For the text-containing cell, return its midpoint in (X, Y) coordinate format. 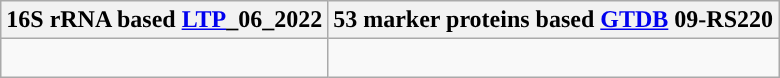
53 marker proteins based GTDB 09-RS220 (554, 20)
16S rRNA based LTP_06_2022 (164, 20)
